Return (x, y) of the center of cell containing provided text 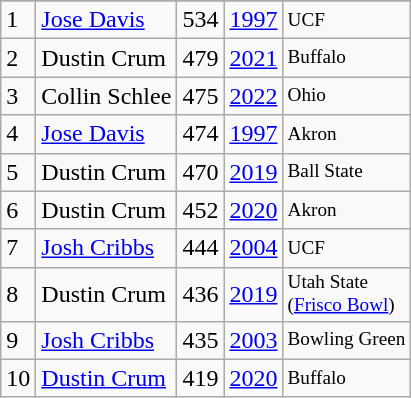
444 (200, 248)
419 (200, 378)
2003 (254, 340)
5 (18, 172)
436 (200, 294)
Ball State (346, 172)
10 (18, 378)
Bowling Green (346, 340)
1 (18, 20)
Collin Schlee (106, 96)
2022 (254, 96)
Utah State(Frisco Bowl) (346, 294)
470 (200, 172)
452 (200, 210)
7 (18, 248)
475 (200, 96)
2 (18, 58)
3 (18, 96)
479 (200, 58)
6 (18, 210)
8 (18, 294)
474 (200, 134)
534 (200, 20)
9 (18, 340)
Ohio (346, 96)
435 (200, 340)
2021 (254, 58)
2004 (254, 248)
4 (18, 134)
